Detect which cell encompasses the target text, then output its [x, y] center coordinate. 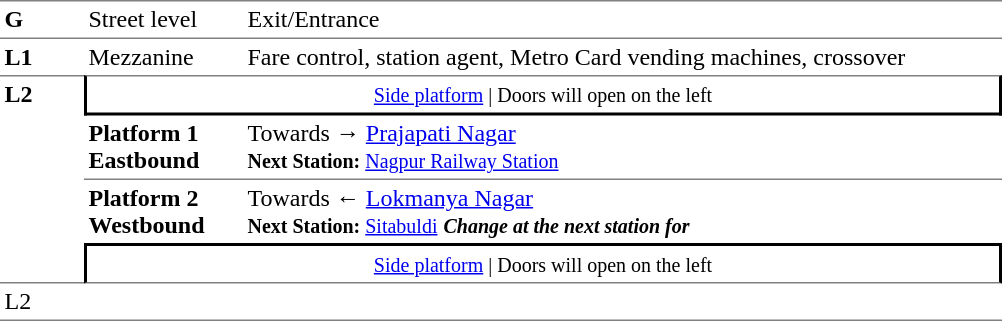
Towards → Prajapati NagarNext Station: Nagpur Railway Station [622, 148]
Fare control, station agent, Metro Card vending machines, crossover [622, 57]
Platform 2Westbound [164, 212]
Street level [164, 20]
L1 [42, 57]
G [42, 20]
Mezzanine [164, 57]
L2 [42, 179]
Exit/Entrance [622, 20]
Platform 1Eastbound [164, 148]
Towards ← Lokmanya NagarNext Station: Sitabuldi Change at the next station for [622, 212]
